Locate the cell with the specified text and output its (x, y) center coordinate. 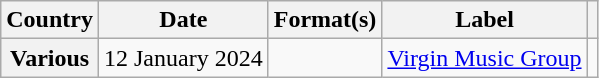
Format(s) (325, 20)
Country (50, 20)
Label (484, 20)
12 January 2024 (183, 58)
Virgin Music Group (484, 58)
Date (183, 20)
Various (50, 58)
